From the cell containing the given text, extract its center point as (X, Y) coordinate. 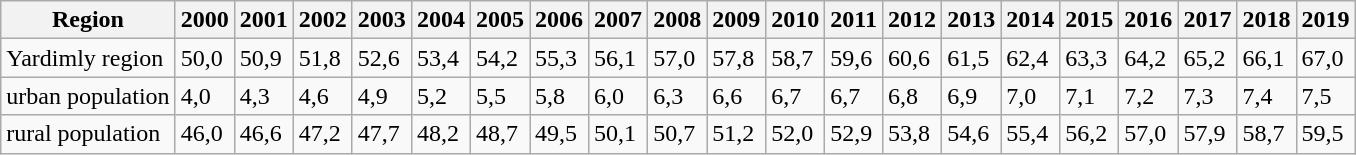
2008 (678, 20)
46,6 (264, 134)
54,2 (500, 58)
51,8 (322, 58)
7,5 (1326, 96)
62,4 (1030, 58)
7,3 (1208, 96)
65,2 (1208, 58)
7,0 (1030, 96)
7,4 (1266, 96)
46,0 (204, 134)
59,5 (1326, 134)
6,6 (736, 96)
53,8 (912, 134)
57,9 (1208, 134)
4,6 (322, 96)
2004 (440, 20)
7,2 (1148, 96)
50,0 (204, 58)
6,8 (912, 96)
2016 (1148, 20)
50,7 (678, 134)
2014 (1030, 20)
64,2 (1148, 58)
2013 (972, 20)
49,5 (560, 134)
urban population (88, 96)
6,9 (972, 96)
53,4 (440, 58)
59,6 (854, 58)
61,5 (972, 58)
2012 (912, 20)
2002 (322, 20)
50,1 (618, 134)
Region (88, 20)
5,5 (500, 96)
66,1 (1266, 58)
Yardimly region (88, 58)
4,9 (382, 96)
7,1 (1090, 96)
2010 (796, 20)
2006 (560, 20)
63,3 (1090, 58)
56,1 (618, 58)
4,3 (264, 96)
50,9 (264, 58)
5,8 (560, 96)
52,0 (796, 134)
57,8 (736, 58)
2018 (1266, 20)
2019 (1326, 20)
2000 (204, 20)
4,0 (204, 96)
2017 (1208, 20)
47,2 (322, 134)
55,4 (1030, 134)
51,2 (736, 134)
47,7 (382, 134)
60,6 (912, 58)
5,2 (440, 96)
52,9 (854, 134)
6,3 (678, 96)
56,2 (1090, 134)
2001 (264, 20)
67,0 (1326, 58)
52,6 (382, 58)
2009 (736, 20)
6,0 (618, 96)
48,7 (500, 134)
2011 (854, 20)
54,6 (972, 134)
2003 (382, 20)
2007 (618, 20)
2005 (500, 20)
48,2 (440, 134)
2015 (1090, 20)
rural population (88, 134)
55,3 (560, 58)
